From the cell containing the given text, extract its center point as [x, y] coordinate. 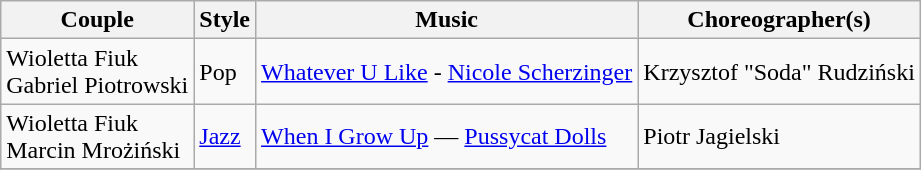
Couple [98, 20]
Wioletta FiukMarcin Mrożiński [98, 136]
Choreographer(s) [780, 20]
Whatever U Like - Nicole Scherzinger [447, 72]
Jazz [225, 136]
When I Grow Up — Pussycat Dolls [447, 136]
Music [447, 20]
Piotr Jagielski [780, 136]
Style [225, 20]
Pop [225, 72]
Wioletta FiukGabriel Piotrowski [98, 72]
Krzysztof "Soda" Rudziński [780, 72]
